Detect which cell encompasses the target text, then output its (X, Y) center coordinate. 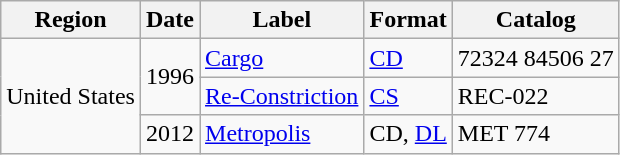
Metropolis (282, 134)
CD, DL (408, 134)
Catalog (536, 20)
1996 (170, 77)
MET 774 (536, 134)
Label (282, 20)
Format (408, 20)
Cargo (282, 58)
72324 84506 27 (536, 58)
United States (71, 96)
CS (408, 96)
Re-Constriction (282, 96)
2012 (170, 134)
Region (71, 20)
Date (170, 20)
CD (408, 58)
REC-022 (536, 96)
